Find where the given text appears and provide that cell's center as [X, Y] coordinate. 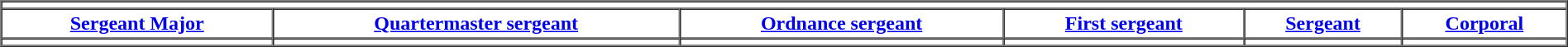
Quartermaster sergeant [476, 23]
Sergeant [1323, 23]
First sergeant [1124, 23]
Ordnance sergeant [841, 23]
Sergeant Major [137, 23]
Corporal [1484, 23]
